Output the [x, y] coordinate of the center of the cell containing the given text.  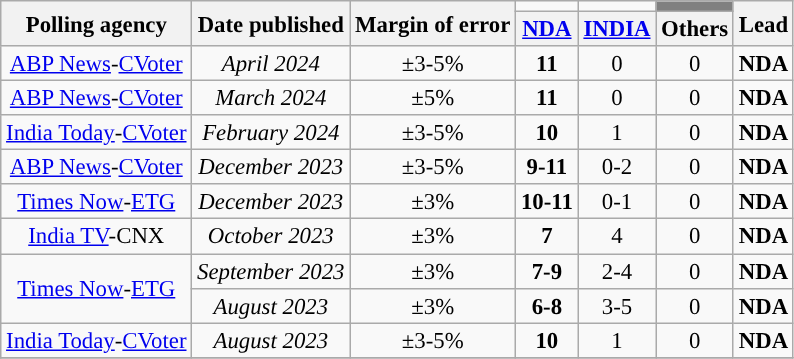
7-9 [548, 272]
October 2023 [271, 236]
Others [695, 30]
September 2023 [271, 272]
10-11 [548, 202]
9-11 [548, 168]
Polling agency [96, 24]
2-4 [617, 272]
6-8 [548, 306]
Margin of error [433, 24]
7 [548, 236]
±5% [433, 98]
March 2024 [271, 98]
Lead [763, 24]
4 [617, 236]
0-2 [617, 168]
3-5 [617, 306]
INDIA [617, 30]
April 2024 [271, 64]
India TV-CNX [96, 236]
Date published [271, 24]
0-1 [617, 202]
February 2024 [271, 132]
